Provide the (X, Y) coordinate of the cell's center where the given text is located.  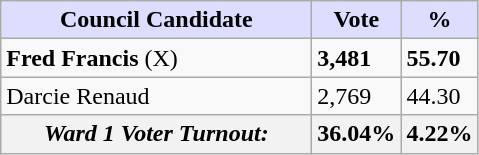
4.22% (440, 134)
2,769 (356, 96)
55.70 (440, 58)
% (440, 20)
Vote (356, 20)
Ward 1 Voter Turnout: (156, 134)
Council Candidate (156, 20)
44.30 (440, 96)
3,481 (356, 58)
36.04% (356, 134)
Darcie Renaud (156, 96)
Fred Francis (X) (156, 58)
